Scan for the cell matching the given text and deliver its (x, y) coordinate at center. 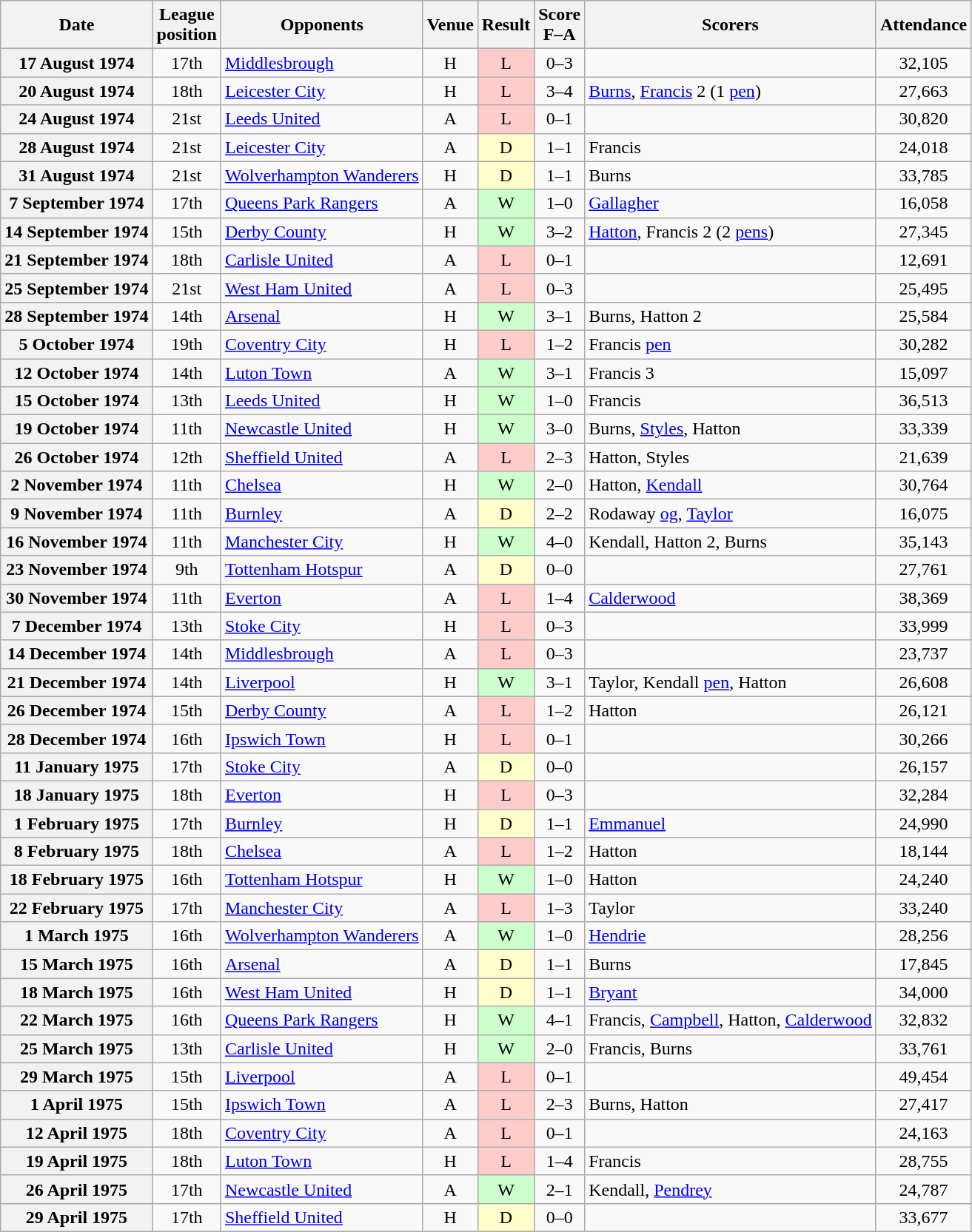
25 March 1975 (77, 1048)
19 April 1975 (77, 1161)
26 October 1974 (77, 457)
28,256 (923, 936)
18 February 1975 (77, 880)
14 September 1974 (77, 232)
24,018 (923, 147)
26,608 (923, 682)
18 January 1975 (77, 795)
15,097 (923, 372)
Francis, Burns (731, 1048)
Hendrie (731, 936)
27,345 (923, 232)
15 March 1975 (77, 964)
30,764 (923, 485)
21 December 1974 (77, 682)
Leagueposition (187, 25)
16,075 (923, 514)
31 August 1974 (77, 175)
1–3 (560, 908)
Opponents (321, 25)
21 September 1974 (77, 260)
35,143 (923, 542)
29 April 1975 (77, 1217)
Hatton, Francis 2 (2 pens) (731, 232)
25 September 1974 (77, 288)
28 August 1974 (77, 147)
Kendall, Hatton 2, Burns (731, 542)
24,990 (923, 824)
32,105 (923, 63)
Bryant (731, 992)
Taylor (731, 908)
25,584 (923, 316)
28,755 (923, 1161)
1 March 1975 (77, 936)
1 February 1975 (77, 824)
3–2 (560, 232)
8 February 1975 (77, 852)
ScoreF–A (560, 25)
33,761 (923, 1048)
16,058 (923, 203)
36,513 (923, 401)
33,677 (923, 1217)
33,339 (923, 429)
33,785 (923, 175)
Kendall, Pendrey (731, 1189)
38,369 (923, 598)
19th (187, 344)
3–4 (560, 91)
12 April 1975 (77, 1133)
Calderwood (731, 598)
22 March 1975 (77, 1020)
Burns, Styles, Hatton (731, 429)
32,284 (923, 795)
5 October 1974 (77, 344)
34,000 (923, 992)
26 December 1974 (77, 710)
21,639 (923, 457)
Burns, Francis 2 (1 pen) (731, 91)
28 December 1974 (77, 738)
12,691 (923, 260)
Taylor, Kendall pen, Hatton (731, 682)
3–0 (560, 429)
30,266 (923, 738)
Francis 3 (731, 372)
20 August 1974 (77, 91)
Rodaway og, Taylor (731, 514)
15 October 1974 (77, 401)
Burns, Hatton (731, 1105)
Francis, Campbell, Hatton, Calderwood (731, 1020)
4–0 (560, 542)
Venue (450, 25)
Hatton, Kendall (731, 485)
33,240 (923, 908)
Francis pen (731, 344)
Hatton, Styles (731, 457)
24 August 1974 (77, 119)
24,787 (923, 1189)
12 October 1974 (77, 372)
Emmanuel (731, 824)
14 December 1974 (77, 654)
23,737 (923, 654)
22 February 1975 (77, 908)
Burns, Hatton 2 (731, 316)
23 November 1974 (77, 570)
18 March 1975 (77, 992)
9 November 1974 (77, 514)
Date (77, 25)
17,845 (923, 964)
25,495 (923, 288)
27,417 (923, 1105)
30,820 (923, 119)
7 September 1974 (77, 203)
27,663 (923, 91)
18,144 (923, 852)
32,832 (923, 1020)
4–1 (560, 1020)
30,282 (923, 344)
Gallagher (731, 203)
29 March 1975 (77, 1077)
19 October 1974 (77, 429)
26,157 (923, 767)
9th (187, 570)
Scorers (731, 25)
2 November 1974 (77, 485)
Result (506, 25)
24,163 (923, 1133)
28 September 1974 (77, 316)
17 August 1974 (77, 63)
16 November 1974 (77, 542)
33,999 (923, 626)
Attendance (923, 25)
27,761 (923, 570)
24,240 (923, 880)
49,454 (923, 1077)
2–2 (560, 514)
30 November 1974 (77, 598)
12th (187, 457)
26,121 (923, 710)
11 January 1975 (77, 767)
2–1 (560, 1189)
26 April 1975 (77, 1189)
7 December 1974 (77, 626)
1 April 1975 (77, 1105)
